Scan for the cell matching the given text and deliver its (X, Y) coordinate at center. 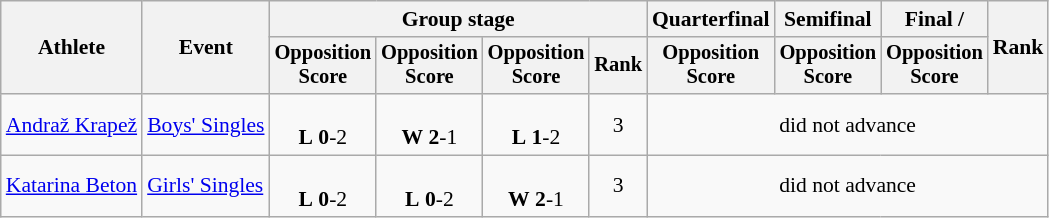
Athlete (72, 48)
Group stage (458, 19)
Quarterfinal (711, 19)
Katarina Beton (72, 186)
L 1-2 (536, 124)
Andraž Krapež (72, 124)
Final / (934, 19)
Event (206, 48)
Semifinal (828, 19)
Boys' Singles (206, 124)
Girls' Singles (206, 186)
